Pinpoint the cell where the given text exists, returning its (X, Y) midpoint coordinate. 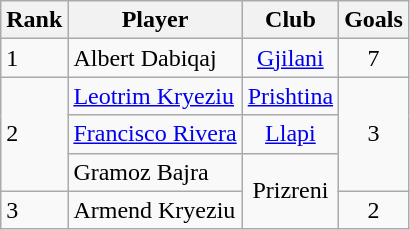
Gjilani (290, 58)
1 (34, 58)
Armend Kryeziu (155, 210)
Club (290, 20)
Albert Dabiqaj (155, 58)
Gramoz Bajra (155, 172)
Goals (374, 20)
Llapi (290, 134)
7 (374, 58)
Player (155, 20)
Rank (34, 20)
Leotrim Kryeziu (155, 96)
Prishtina (290, 96)
Francisco Rivera (155, 134)
Prizreni (290, 191)
